From the cell containing the given text, extract its center point as [x, y] coordinate. 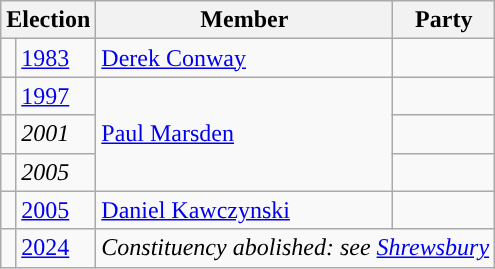
1983 [56, 58]
Daniel Kawczynski [244, 210]
Election [48, 20]
Paul Marsden [244, 134]
Derek Conway [244, 58]
1997 [56, 96]
Member [244, 20]
Party [444, 20]
Constituency abolished: see Shrewsbury [296, 248]
2024 [56, 248]
2001 [56, 134]
